Find where the given text appears and provide that cell's center as [x, y] coordinate. 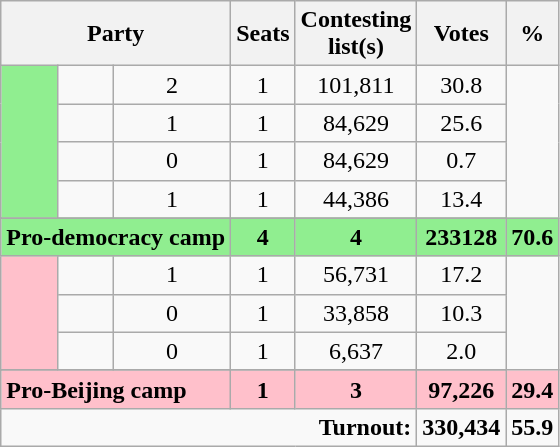
56,731 [356, 275]
Seats [263, 34]
44,386 [356, 199]
Pro-Beijing camp [116, 389]
Pro-democracy camp [116, 237]
Turnout: [209, 427]
% [532, 34]
25.6 [462, 123]
55.9 [532, 427]
233128 [462, 237]
10.3 [462, 313]
29.4 [532, 389]
2 [172, 85]
13.4 [462, 199]
Party [116, 34]
30.8 [462, 85]
33,858 [356, 313]
2.0 [462, 351]
330,434 [462, 427]
Votes [462, 34]
101,811 [356, 85]
3 [356, 389]
6,637 [356, 351]
0.7 [462, 161]
97,226 [462, 389]
Contestinglist(s) [356, 34]
17.2 [462, 275]
70.6 [532, 237]
